Pinpoint the cell where the given text exists, returning its [X, Y] midpoint coordinate. 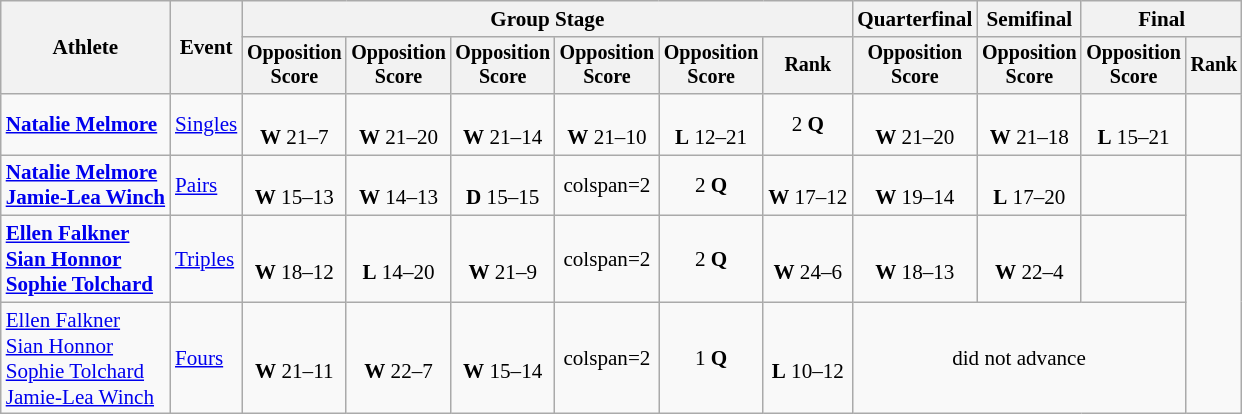
L 15–21 [1133, 124]
W 22–7 [398, 358]
Ellen FalknerSian Honnor Sophie Tolchard [86, 259]
Athlete [86, 48]
Quarterfinal [914, 18]
W 19–14 [914, 186]
W 22–4 [1029, 259]
Fours [206, 358]
W 21–10 [607, 124]
W 15–13 [294, 186]
L 12–21 [711, 124]
Triples [206, 259]
W 21–14 [503, 124]
W 15–14 [503, 358]
Semifinal [1029, 18]
did not advance [1018, 358]
Ellen FalknerSian HonnorSophie TolchardJamie-Lea Winch [86, 358]
Pairs [206, 186]
Natalie MelmoreJamie-Lea Winch [86, 186]
Natalie Melmore [86, 124]
W 18–13 [914, 259]
L 14–20 [398, 259]
W 24–6 [808, 259]
1 Q [711, 358]
Event [206, 48]
Group Stage [547, 18]
W 21–11 [294, 358]
W 18–12 [294, 259]
W 17–12 [808, 186]
W 21–18 [1029, 124]
W 14–13 [398, 186]
Final [1161, 18]
W 21–9 [503, 259]
W 21–7 [294, 124]
Singles [206, 124]
L 17–20 [1029, 186]
D 15–15 [503, 186]
L 10–12 [808, 358]
